Find where the given text appears and provide that cell's center as (x, y) coordinate. 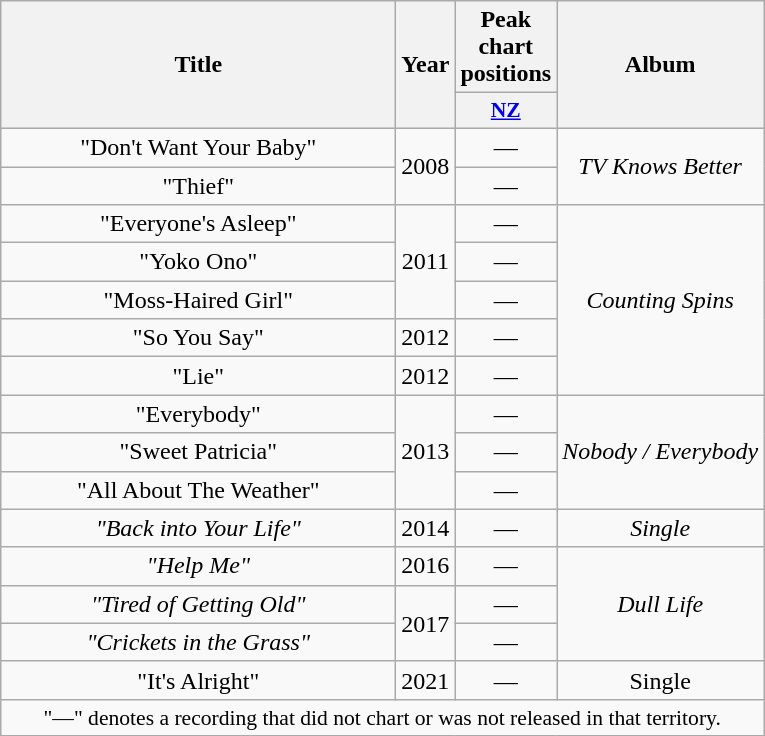
"Thief" (198, 185)
2008 (426, 166)
"Crickets in the Grass" (198, 642)
TV Knows Better (660, 166)
Year (426, 65)
"Sweet Patricia" (198, 452)
Counting Spins (660, 300)
Dull Life (660, 604)
2014 (426, 528)
2017 (426, 623)
"All About The Weather" (198, 490)
"It's Alright" (198, 680)
Title (198, 65)
"Yoko Ono" (198, 262)
"Don't Want Your Baby" (198, 147)
2011 (426, 262)
"Help Me" (198, 566)
"—" denotes a recording that did not chart or was not released in that territory. (382, 717)
"Everybody" (198, 414)
"Lie" (198, 376)
2021 (426, 680)
2016 (426, 566)
"Back into Your Life" (198, 528)
Peak chart positions (506, 47)
"So You Say" (198, 338)
NZ (506, 111)
"Tired of Getting Old" (198, 604)
Album (660, 65)
"Everyone's Asleep" (198, 224)
Nobody / Everybody (660, 452)
"Moss-Haired Girl" (198, 300)
2013 (426, 452)
